Search for the cell housing the specified text and yield its [x, y] center coordinate. 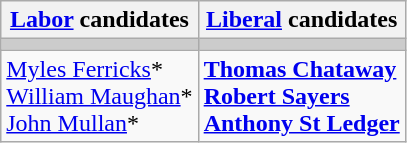
Liberal candidates [302, 20]
Thomas ChatawayRobert SayersAnthony St Ledger [302, 96]
Myles Ferricks*William Maughan*John Mullan* [100, 96]
Labor candidates [100, 20]
